Detect which cell encompasses the target text, then output its (X, Y) center coordinate. 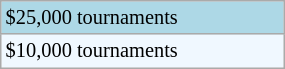
$10,000 tournaments (142, 51)
$25,000 tournaments (142, 17)
